From the cell containing the given text, extract its center point as [X, Y] coordinate. 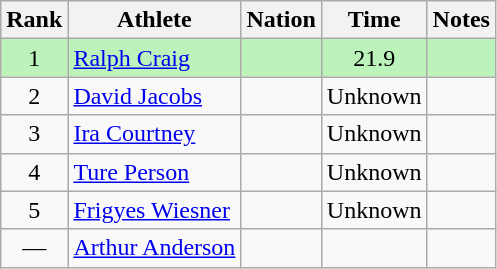
Arthur Anderson [154, 248]
Ture Person [154, 172]
5 [34, 210]
1 [34, 58]
Rank [34, 20]
3 [34, 134]
21.9 [374, 58]
David Jacobs [154, 96]
Notes [461, 20]
Ira Courtney [154, 134]
Nation [281, 20]
Frigyes Wiesner [154, 210]
4 [34, 172]
2 [34, 96]
— [34, 248]
Athlete [154, 20]
Ralph Craig [154, 58]
Time [374, 20]
